Search for the cell housing the specified text and yield its [x, y] center coordinate. 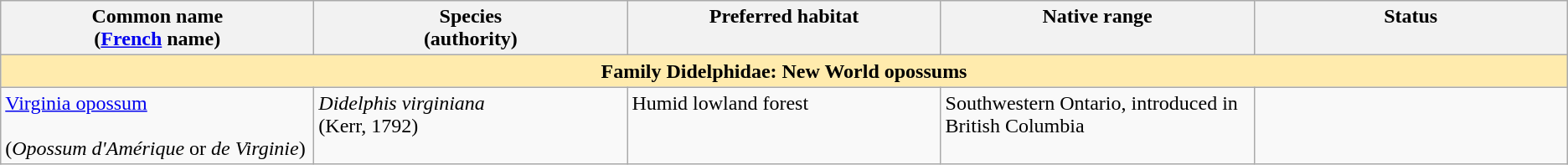
Preferred habitat [784, 28]
Common name(French name) [157, 28]
Humid lowland forest [784, 126]
Family Didelphidae: New World opossums [784, 71]
Status [1411, 28]
Native range [1097, 28]
Southwestern Ontario, introduced in British Columbia [1097, 126]
Species(authority) [471, 28]
Virginia opossum (Opossum d'Amérique or de Virginie) [157, 126]
Didelphis virginiana(Kerr, 1792) [471, 126]
